Identify which cell holds the provided text, then report its (x, y) central coordinate. 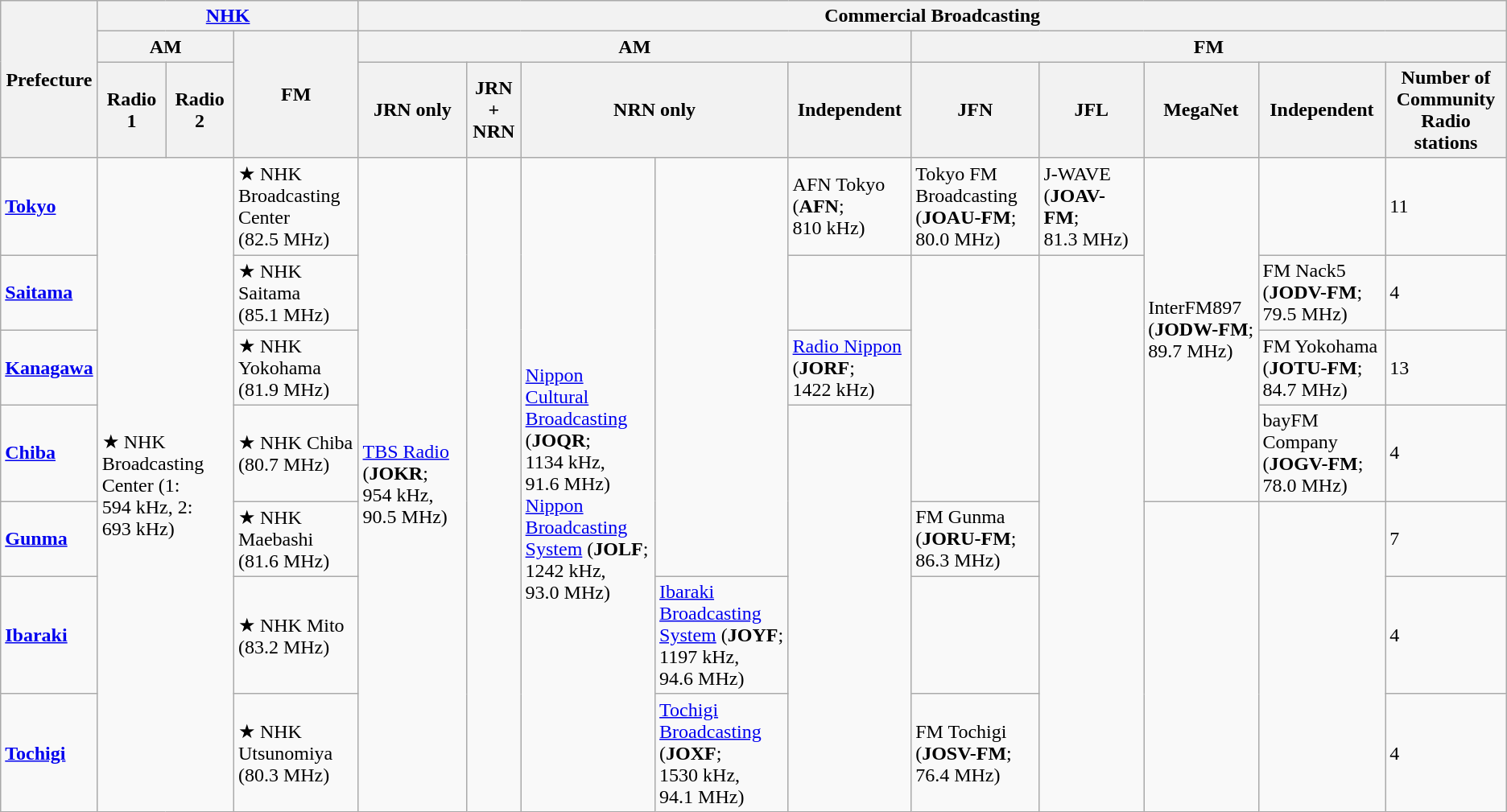
Kanagawa (49, 368)
AFN Tokyo (AFN; 810 kHz) (850, 206)
11 (1446, 206)
Radio 1 (132, 109)
TBS Radio (JOKR; 954 kHz, 90.5 MHz) (412, 484)
13 (1446, 368)
Tochigi (49, 752)
MegaNet (1201, 109)
Tokyo (49, 206)
★ NHK Yokohama (81.9 MHz) (296, 368)
JRN + NRN (494, 109)
Prefecture (49, 79)
Tokyo FM Broadcasting (JOAU-FM; 80.0 MHz) (976, 206)
FM Gunma (JORU-FM; 86.3 MHz) (976, 539)
7 (1446, 539)
JRN only (412, 109)
Nippon Cultural Broadcasting (JOQR; 1134 kHz, 91.6 MHz)Nippon Broadcasting System (JOLF; 1242 kHz, 93.0 MHz) (588, 484)
★ NHK Maebashi (81.6 MHz) (296, 539)
★ NHK Broadcasting Center (1: 594 kHz, 2: 693 kHz) (166, 484)
★ NHK Broadcasting Center (82.5 MHz) (296, 206)
Commercial Broadcasting (932, 16)
bayFM Company (JOGV-FM; 78.0 MHz) (1322, 454)
Radio 2 (200, 109)
NHK (228, 16)
InterFM897 (JODW-FM; 89.7 MHz) (1201, 330)
★ NHK Mito (83.2 MHz) (296, 635)
Tochigi Broadcasting (JOXF; 1530 kHz, 94.1 MHz) (721, 752)
★ NHK Saitama (85.1 MHz) (296, 292)
FM Tochigi (JOSV-FM; 76.4 MHz) (976, 752)
Chiba (49, 454)
Number of Community Radio stations (1446, 109)
Ibaraki (49, 635)
J-WAVE (JOAV-FM; 81.3 MHz) (1092, 206)
★ NHK Chiba (80.7 MHz) (296, 454)
Gunma (49, 539)
Ibaraki Broadcasting System (JOYF; 1197 kHz, 94.6 MHz) (721, 635)
JFN (976, 109)
JFL (1092, 109)
FM Nack5 (JODV-FM; 79.5 MHz) (1322, 292)
★ NHK Utsunomiya (80.3 MHz) (296, 752)
FM Yokohama (JOTU-FM; 84.7 MHz) (1322, 368)
Radio Nippon (JORF; 1422 kHz) (850, 368)
NRN only (654, 109)
Saitama (49, 292)
